Detect which cell encompasses the target text, then output its [X, Y] center coordinate. 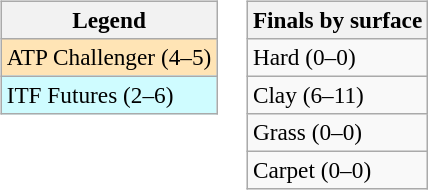
ITF Futures (2–6) [108, 95]
Carpet (0–0) [337, 171]
ATP Challenger (4–5) [108, 57]
Hard (0–0) [337, 57]
Grass (0–0) [337, 133]
Legend [108, 20]
Finals by surface [337, 20]
Clay (6–11) [337, 95]
